Find where the given text appears and provide that cell's center as [x, y] coordinate. 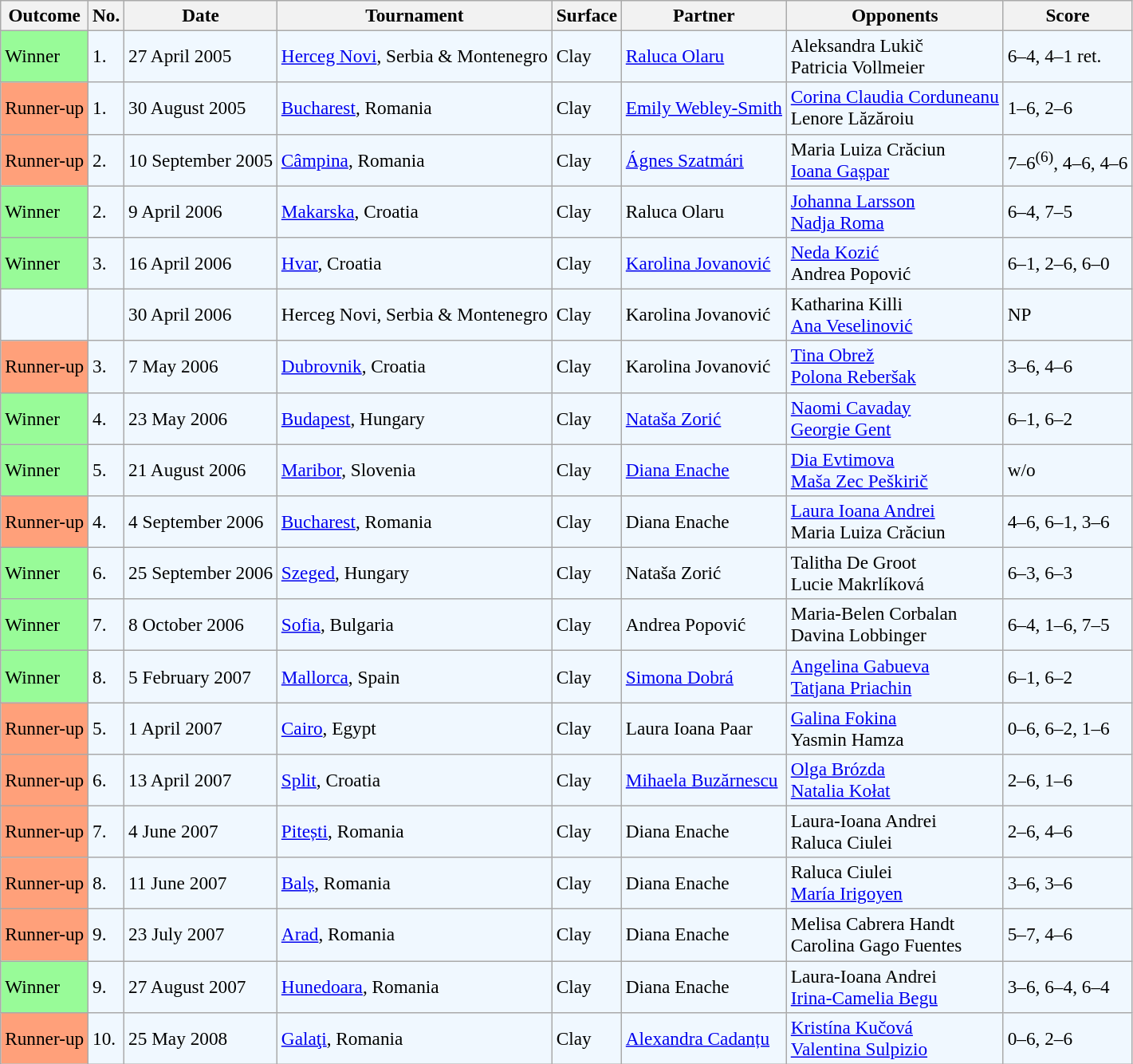
Maria Luiza Crăciun Ioana Gașpar [895, 160]
16 April 2006 [201, 263]
Emily Webley-Smith [703, 108]
25 September 2006 [201, 573]
6–4, 1–6, 7–5 [1067, 625]
4–6, 6–1, 3–6 [1067, 522]
Galina Fokina Yasmin Hamza [895, 727]
Tournament [415, 15]
Andrea Popović [703, 625]
Ágnes Szatmári [703, 160]
13 April 2007 [201, 780]
Johanna Larsson Nadja Roma [895, 211]
6–1, 2–6, 6–0 [1067, 263]
Laura-Ioana Andrei Irina-Camelia Begu [895, 986]
Raluca Ciulei María Irigoyen [895, 884]
Pitești, Romania [415, 831]
Hvar, Croatia [415, 263]
7–6(6), 4–6, 4–6 [1067, 160]
Dia Evtimova Maša Zec Peškirič [895, 469]
w/o [1067, 469]
Corina Claudia Corduneanu Lenore Lăzăroiu [895, 108]
27 August 2007 [201, 986]
Dubrovnik, Croatia [415, 367]
No. [107, 15]
1–6, 2–6 [1067, 108]
Mihaela Buzărnescu [703, 780]
3–6, 4–6 [1067, 367]
Simona Dobrá [703, 676]
Talitha De Groot Lucie Makrlíková [895, 573]
2–6, 4–6 [1067, 831]
10 September 2005 [201, 160]
NP [1067, 314]
4 June 2007 [201, 831]
Budapest, Hungary [415, 418]
0–6, 2–6 [1067, 1038]
8 October 2006 [201, 625]
Câmpina, Romania [415, 160]
Alexandra Cadanțu [703, 1038]
27 April 2005 [201, 56]
Tina Obrež Polona Reberšak [895, 367]
25 May 2008 [201, 1038]
30 April 2006 [201, 314]
Neda Kozić Andrea Popović [895, 263]
0–6, 6–2, 1–6 [1067, 727]
Score [1067, 15]
1 April 2007 [201, 727]
Maria-Belen Corbalan Davina Lobbinger [895, 625]
2–6, 1–6 [1067, 780]
6–3, 6–3 [1067, 573]
Angelina Gabueva Tatjana Priachin [895, 676]
Laura Ioana Paar [703, 727]
Partner [703, 15]
Aleksandra Lukič Patricia Vollmeier [895, 56]
Szeged, Hungary [415, 573]
Kristína Kučová Valentina Sulpizio [895, 1038]
Opponents [895, 15]
Katharina Killi Ana Veselinović [895, 314]
9 April 2006 [201, 211]
Sofia, Bulgaria [415, 625]
23 May 2006 [201, 418]
10. [107, 1038]
4 September 2006 [201, 522]
3–6, 6–4, 6–4 [1067, 986]
Balș, Romania [415, 884]
7 May 2006 [201, 367]
Olga Brózda Natalia Kołat [895, 780]
Split, Croatia [415, 780]
Hunedoara, Romania [415, 986]
5 February 2007 [201, 676]
Surface [587, 15]
11 June 2007 [201, 884]
Arad, Romania [415, 935]
6–4, 4–1 ret. [1067, 56]
6–4, 7–5 [1067, 211]
Naomi Cavaday Georgie Gent [895, 418]
5–7, 4–6 [1067, 935]
Galaţi, Romania [415, 1038]
3–6, 3–6 [1067, 884]
23 July 2007 [201, 935]
Maribor, Slovenia [415, 469]
Laura Ioana Andrei Maria Luiza Crăciun [895, 522]
Melisa Cabrera Handt Carolina Gago Fuentes [895, 935]
Laura-Ioana Andrei Raluca Ciulei [895, 831]
Cairo, Egypt [415, 727]
Makarska, Croatia [415, 211]
Mallorca, Spain [415, 676]
Date [201, 15]
Outcome [45, 15]
21 August 2006 [201, 469]
30 August 2005 [201, 108]
